Extract the [X, Y] coordinate from the center of the cell holding the provided text.  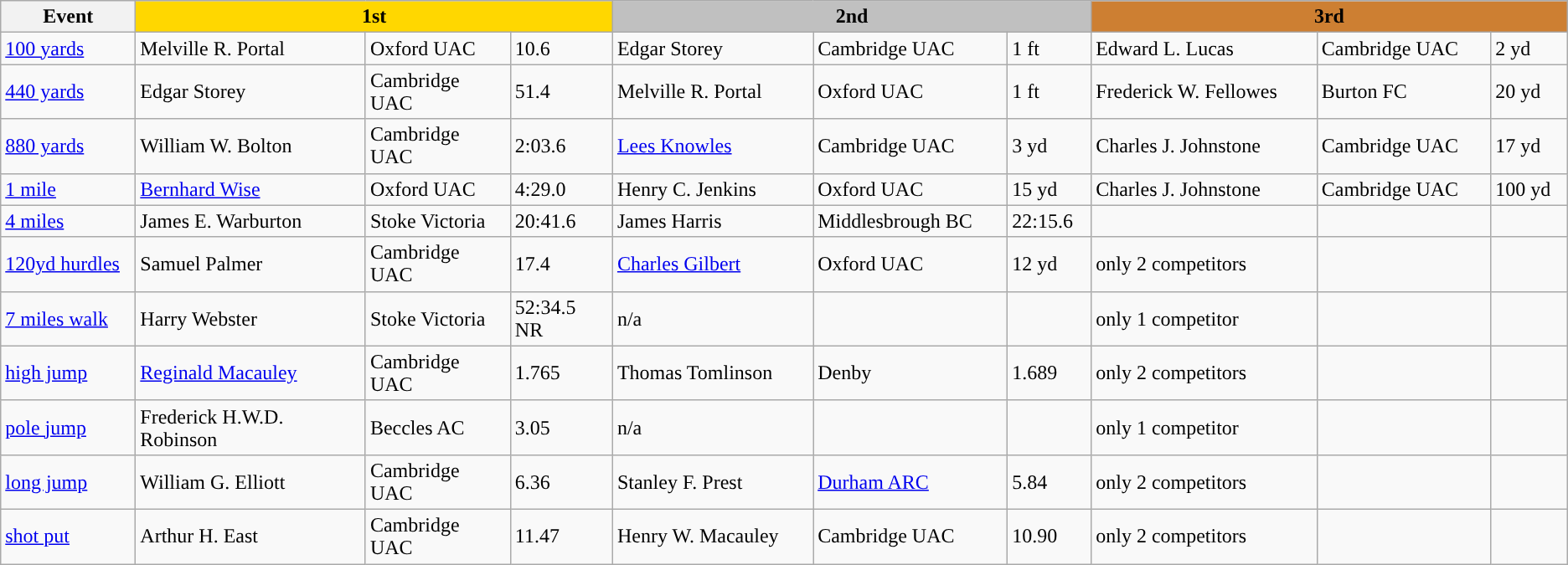
4:29.0 [561, 189]
5.84 [1050, 482]
Arthur H. East [251, 536]
William W. Bolton [251, 146]
Frederick W. Fellowes [1204, 92]
Harry Webster [251, 318]
1.765 [561, 373]
20:41.6 [561, 221]
100 yards [69, 49]
880 yards [69, 146]
3rd [1330, 17]
1st [374, 17]
120yd hurdles [69, 265]
shot put [69, 536]
22:15.6 [1050, 221]
Frederick H.W.D. Robinson [251, 427]
1 mile [69, 189]
Beccles AC [437, 427]
52:34.5 NR [561, 318]
15 yd [1050, 189]
Henry W. Macauley [712, 536]
10.6 [561, 49]
2nd [851, 17]
17 yd [1529, 146]
Lees Knowles [712, 146]
20 yd [1529, 92]
Event [69, 17]
11.47 [561, 536]
Bernhard Wise [251, 189]
Durham ARC [910, 482]
12 yd [1050, 265]
Thomas Tomlinson [712, 373]
Stanley F. Prest [712, 482]
3 yd [1050, 146]
2:03.6 [561, 146]
Reginald Macauley [251, 373]
100 yd [1529, 189]
James Harris [712, 221]
1.689 [1050, 373]
William G. Elliott [251, 482]
2 yd [1529, 49]
Edward L. Lucas [1204, 49]
51.4 [561, 92]
James E. Warburton [251, 221]
10.90 [1050, 536]
Denby [910, 373]
long jump [69, 482]
Charles Gilbert [712, 265]
7 miles walk [69, 318]
6.36 [561, 482]
17.4 [561, 265]
high jump [69, 373]
4 miles [69, 221]
3.05 [561, 427]
Henry C. Jenkins [712, 189]
440 yards [69, 92]
pole jump [69, 427]
Samuel Palmer [251, 265]
Middlesbrough BC [910, 221]
Burton FC [1404, 92]
